Extract the (x, y) coordinate from the center of the cell holding the provided text.  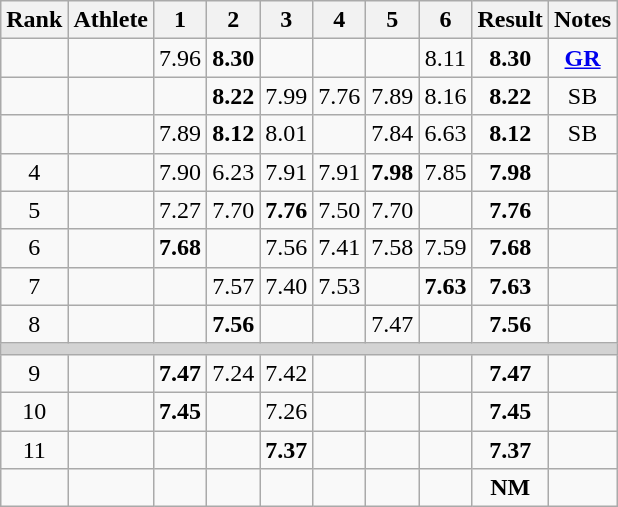
Result (510, 20)
7.40 (286, 286)
7.90 (180, 172)
8.16 (446, 96)
7.24 (234, 373)
7.84 (392, 134)
10 (34, 411)
7.99 (286, 96)
7.26 (286, 411)
3 (286, 20)
Notes (582, 20)
7.57 (234, 286)
7.59 (446, 248)
GR (582, 58)
7.41 (340, 248)
Rank (34, 20)
7.53 (340, 286)
7.50 (340, 210)
7.42 (286, 373)
9 (34, 373)
Athlete (111, 20)
NM (510, 488)
7.27 (180, 210)
6.23 (234, 172)
7.58 (392, 248)
8 (34, 324)
7.96 (180, 58)
11 (34, 449)
8.11 (446, 58)
7.85 (446, 172)
8.01 (286, 134)
1 (180, 20)
6.63 (446, 134)
7 (34, 286)
2 (234, 20)
